Scan for the cell matching the given text and deliver its [X, Y] coordinate at center. 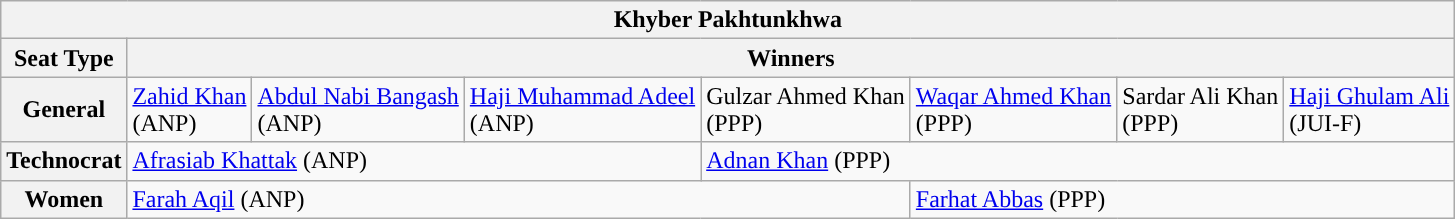
Farhat Abbas (PPP) [1182, 199]
Winners [791, 58]
Adnan Khan (PPP) [1078, 161]
Haji Ghulam Ali(JUI-F) [1370, 110]
Haji Muhammad Adeel(ANP) [582, 110]
Women [64, 199]
Afrasiab Khattak (ANP) [414, 161]
Khyber Pakhtunkhwa [728, 20]
Seat Type [64, 58]
Waqar Ahmed Khan(PPP) [1013, 110]
Abdul Nabi Bangash(ANP) [358, 110]
Farah Aqil (ANP) [518, 199]
Zahid Khan(ANP) [190, 110]
Technocrat [64, 161]
Sardar Ali Khan(PPP) [1200, 110]
General [64, 110]
Gulzar Ahmed Khan(PPP) [806, 110]
